For the text-containing cell, return its midpoint in (x, y) coordinate format. 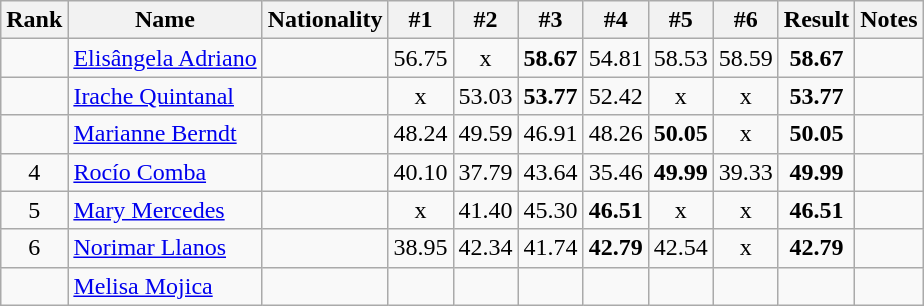
Rank (34, 20)
Name (165, 20)
5 (34, 210)
4 (34, 172)
#1 (420, 20)
46.91 (550, 134)
Melisa Mojica (165, 286)
48.24 (420, 134)
42.54 (680, 248)
42.34 (486, 248)
54.81 (616, 58)
43.64 (550, 172)
41.40 (486, 210)
35.46 (616, 172)
#4 (616, 20)
Elisângela Adriano (165, 58)
58.53 (680, 58)
6 (34, 248)
58.59 (746, 58)
41.74 (550, 248)
45.30 (550, 210)
48.26 (616, 134)
52.42 (616, 96)
Result (816, 20)
Nationality (325, 20)
39.33 (746, 172)
Mary Mercedes (165, 210)
37.79 (486, 172)
Norimar Llanos (165, 248)
40.10 (420, 172)
#3 (550, 20)
38.95 (420, 248)
#6 (746, 20)
#5 (680, 20)
#2 (486, 20)
Marianne Berndt (165, 134)
53.03 (486, 96)
Notes (889, 20)
56.75 (420, 58)
Rocío Comba (165, 172)
Irache Quintanal (165, 96)
49.59 (486, 134)
